From the cell containing the given text, extract its center point as [X, Y] coordinate. 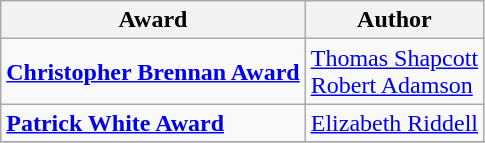
Christopher Brennan Award [153, 72]
Elizabeth Riddell [394, 123]
Award [153, 20]
Patrick White Award [153, 123]
Author [394, 20]
Thomas ShapcottRobert Adamson [394, 72]
